From the cell containing the given text, extract its center point as (x, y) coordinate. 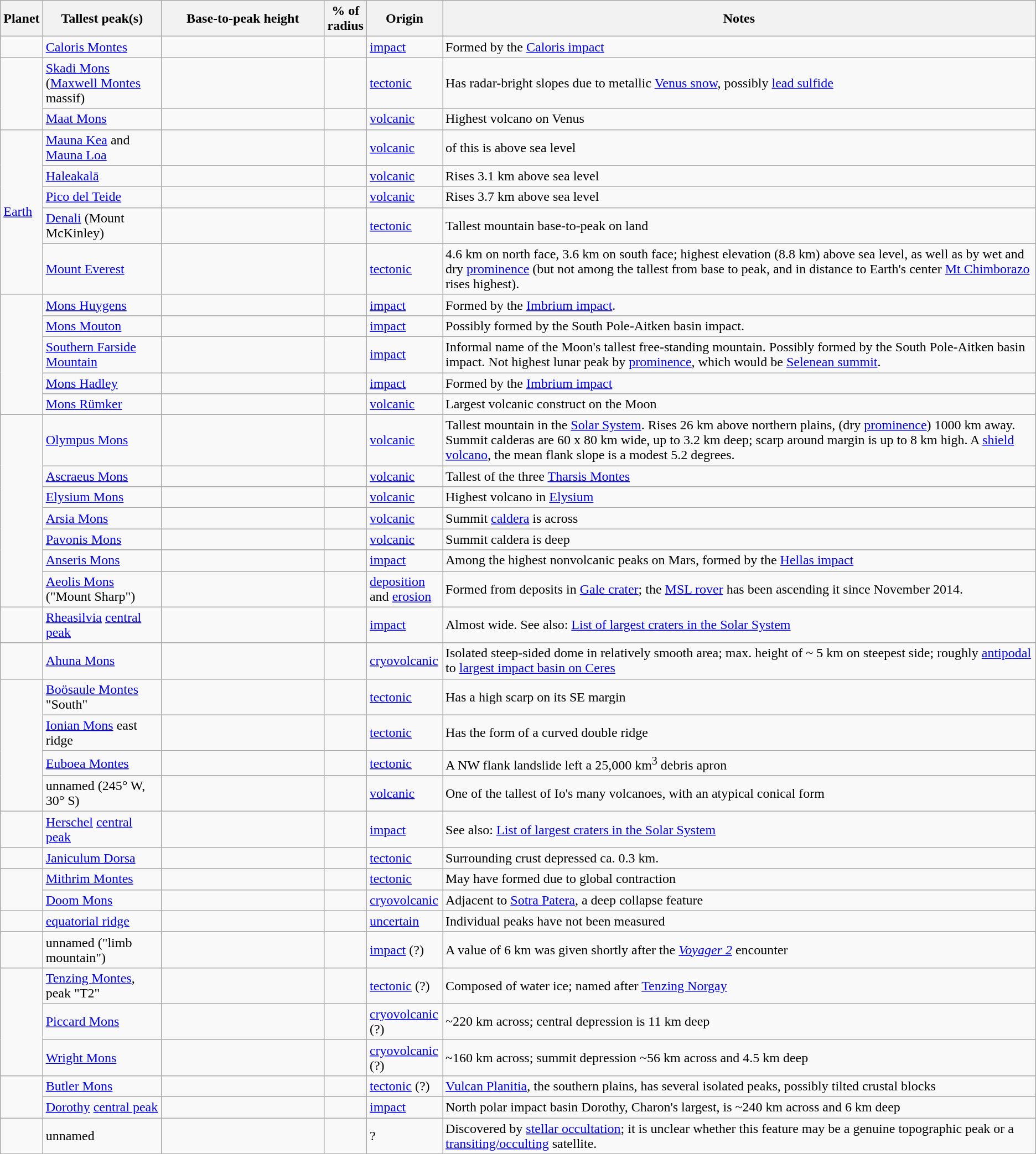
unnamed (102, 1136)
May have formed due to global contraction (739, 879)
Formed by the Imbrium impact (739, 383)
A value of 6 km was given shortly after the Voyager 2 encounter (739, 949)
deposition and erosion (404, 589)
Tallest peak(s) (102, 19)
uncertain (404, 921)
of this is above sea level (739, 147)
Southern Farside Mountain (102, 354)
unnamed (245° W, 30° S) (102, 793)
Mount Everest (102, 269)
Pico del Teide (102, 197)
impact (?) (404, 949)
Discovered by stellar occultation; it is unclear whether this feature may be a genuine topographic peak or a transiting/occulting satellite. (739, 1136)
Tenzing Montes, peak "T2" (102, 986)
Ahuna Mons (102, 661)
Mithrim Montes (102, 879)
? (404, 1136)
Rises 3.7 km above sea level (739, 197)
Aeolis Mons ("Mount Sharp") (102, 589)
Mons Mouton (102, 326)
Wright Mons (102, 1058)
Arsia Mons (102, 518)
One of the tallest of Io's many volcanoes, with an atypical conical form (739, 793)
Rises 3.1 km above sea level (739, 176)
Summit caldera is deep (739, 539)
Dorothy central peak (102, 1108)
Formed from deposits in Gale crater; the MSL rover has been ascending it since November 2014. (739, 589)
Maat Mons (102, 119)
Vulcan Planitia, the southern plains, has several isolated peaks, possibly tilted crustal blocks (739, 1086)
Elysium Mons (102, 497)
Olympus Mons (102, 440)
Possibly formed by the South Pole-Aitken basin impact. (739, 326)
Origin (404, 19)
Earth (22, 212)
Euboea Montes (102, 763)
Individual peaks have not been measured (739, 921)
Tallest of the three Tharsis Montes (739, 476)
Composed of water ice; named after Tenzing Norgay (739, 986)
Largest volcanic construct on the Moon (739, 404)
Butler Mons (102, 1086)
Formed by the Imbrium impact. (739, 305)
Caloris Montes (102, 47)
Boösaule Montes "South" (102, 697)
Piccard Mons (102, 1021)
Has radar-bright slopes due to metallic Venus snow, possibly lead sulfide (739, 83)
Summit caldera is across (739, 518)
Anseris Mons (102, 560)
Notes (739, 19)
Base-to-peak height (242, 19)
Highest volcano in Elysium (739, 497)
See also: List of largest craters in the Solar System (739, 830)
Doom Mons (102, 900)
Almost wide. See also: List of largest craters in the Solar System (739, 625)
equatorial ridge (102, 921)
Among the highest nonvolcanic peaks on Mars, formed by the Hellas impact (739, 560)
Mons Hadley (102, 383)
Surrounding crust depressed ca. 0.3 km. (739, 858)
North polar impact basin Dorothy, Charon's largest, is ~240 km across and 6 km deep (739, 1108)
% of radius (345, 19)
unnamed ("limb mountain") (102, 949)
Janiculum Dorsa (102, 858)
Haleakalā (102, 176)
Formed by the Caloris impact (739, 47)
Has the form of a curved double ridge (739, 732)
Rheasilvia central peak (102, 625)
~160 km across; summit depression ~56 km across and 4.5 km deep (739, 1058)
Denali (Mount McKinley) (102, 226)
~220 km across; central depression is 11 km deep (739, 1021)
Mons Huygens (102, 305)
Adjacent to Sotra Patera, a deep collapse feature (739, 900)
Ascraeus Mons (102, 476)
Isolated steep-sided dome in relatively smooth area; max. height of ~ 5 km on steepest side; roughly antipodal to largest impact basin on Ceres (739, 661)
Herschel central peak (102, 830)
Pavonis Mons (102, 539)
Mons Rümker (102, 404)
A NW flank landslide left a 25,000 km3 debris apron (739, 763)
Ionian Mons east ridge (102, 732)
Highest volcano on Venus (739, 119)
Mauna Kea and Mauna Loa (102, 147)
Skadi Mons (Maxwell Montes massif) (102, 83)
Tallest mountain base-to-peak on land (739, 226)
Has a high scarp on its SE margin (739, 697)
Planet (22, 19)
